For the text-containing cell, return its midpoint in (X, Y) coordinate format. 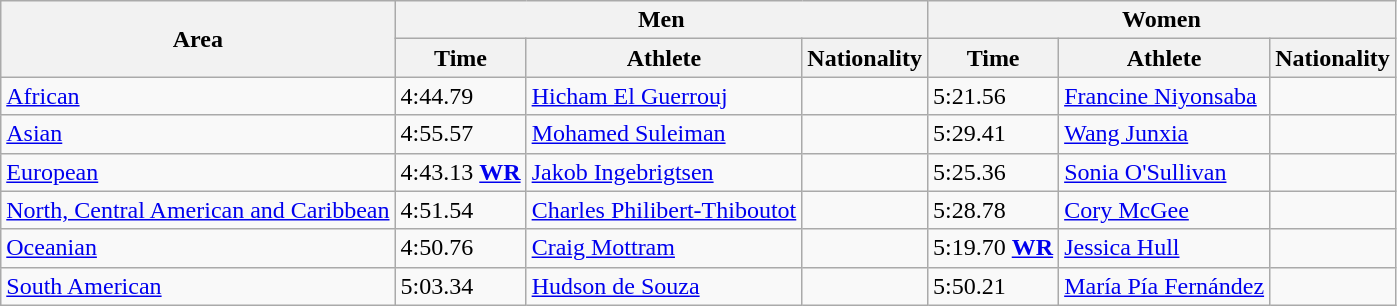
African (198, 96)
South American (198, 286)
5:29.41 (994, 134)
5:28.78 (994, 210)
4:55.57 (460, 134)
Craig Mottram (664, 248)
María Pía Fernández (1164, 286)
Sonia O'Sullivan (1164, 172)
4:43.13 WR (460, 172)
Jessica Hull (1164, 248)
Area (198, 39)
Asian (198, 134)
Francine Niyonsaba (1164, 96)
Jakob Ingebrigtsen (664, 172)
5:21.56 (994, 96)
4:51.54 (460, 210)
Hicham El Guerrouj (664, 96)
North, Central American and Caribbean (198, 210)
European (198, 172)
5:25.36 (994, 172)
4:50.76 (460, 248)
4:44.79 (460, 96)
Oceanian (198, 248)
Cory McGee (1164, 210)
5:50.21 (994, 286)
Men (662, 20)
Mohamed Suleiman (664, 134)
Women (1162, 20)
Hudson de Souza (664, 286)
5:19.70 WR (994, 248)
Wang Junxia (1164, 134)
5:03.34 (460, 286)
Charles Philibert-Thiboutot (664, 210)
